Find where the given text appears and provide that cell's center as [x, y] coordinate. 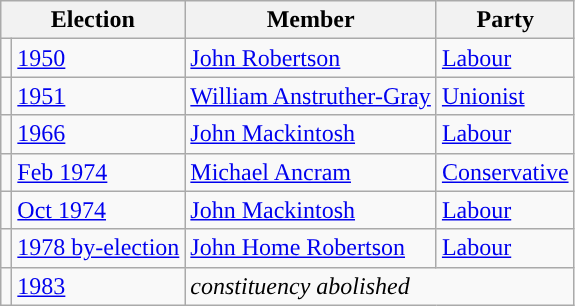
Michael Ancram [311, 172]
1983 [98, 286]
1966 [98, 134]
William Anstruther-Gray [311, 96]
constituency abolished [380, 286]
John Home Robertson [311, 248]
1978 by-election [98, 248]
Conservative [505, 172]
Unionist [505, 96]
Party [505, 20]
John Robertson [311, 58]
1950 [98, 58]
Member [311, 20]
Feb 1974 [98, 172]
1951 [98, 96]
Election [93, 20]
Oct 1974 [98, 210]
